Scan for the cell matching the given text and deliver its [X, Y] coordinate at center. 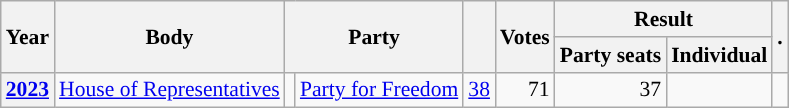
Individual [719, 55]
71 [525, 90]
. [780, 36]
Body [170, 36]
House of Representatives [170, 90]
2023 [28, 90]
38 [479, 90]
Year [28, 36]
Party [374, 36]
Result [664, 19]
Party seats [610, 55]
Votes [525, 36]
37 [610, 90]
Party for Freedom [379, 90]
